Detect which cell encompasses the target text, then output its [X, Y] center coordinate. 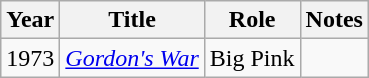
Big Pink [252, 58]
Gordon's War [132, 58]
Role [252, 20]
Title [132, 20]
Year [30, 20]
Notes [334, 20]
1973 [30, 58]
